For the text-containing cell, return its midpoint in (X, Y) coordinate format. 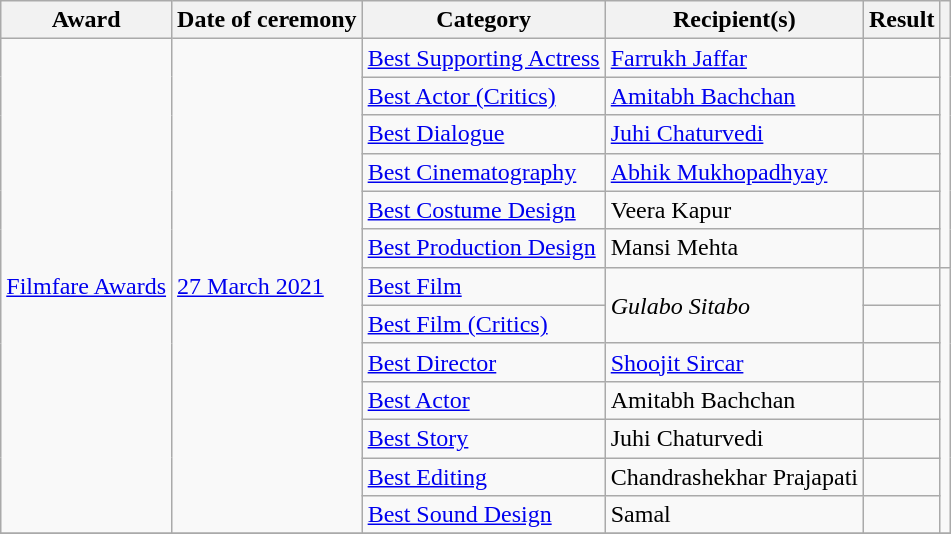
Best Dialogue (484, 134)
Best Film (Critics) (484, 324)
Mansi Mehta (734, 248)
Recipient(s) (734, 20)
Award (86, 20)
27 March 2021 (268, 286)
Veera Kapur (734, 210)
Best Director (484, 362)
Best Cinematography (484, 172)
Best Actor (Critics) (484, 96)
Samal (734, 515)
Result (902, 20)
Best Story (484, 438)
Filmfare Awards (86, 286)
Best Supporting Actress (484, 58)
Farrukh Jaffar (734, 58)
Best Costume Design (484, 210)
Best Production Design (484, 248)
Best Film (484, 286)
Category (484, 20)
Best Actor (484, 400)
Best Editing (484, 477)
Chandrashekhar Prajapati (734, 477)
Date of ceremony (268, 20)
Shoojit Sircar (734, 362)
Gulabo Sitabo (734, 305)
Best Sound Design (484, 515)
Abhik Mukhopadhyay (734, 172)
